Find where the given text appears and provide that cell's center as [X, Y] coordinate. 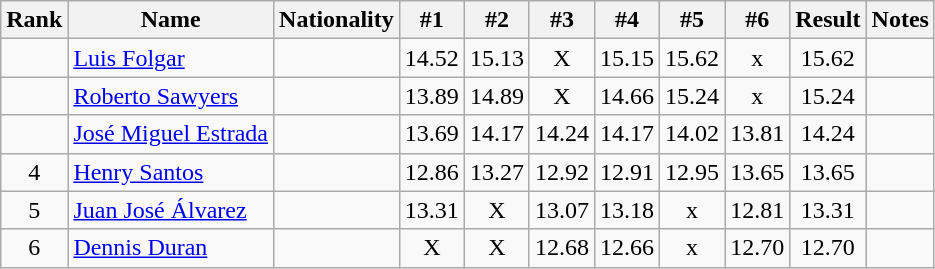
Luis Folgar [171, 58]
14.02 [692, 134]
13.81 [758, 134]
Nationality [337, 20]
Juan José Álvarez [171, 210]
Name [171, 20]
13.18 [626, 210]
12.68 [562, 248]
#3 [562, 20]
15.13 [496, 58]
12.86 [432, 172]
14.66 [626, 96]
5 [34, 210]
13.89 [432, 96]
6 [34, 248]
12.95 [692, 172]
14.52 [432, 58]
13.07 [562, 210]
12.66 [626, 248]
14.89 [496, 96]
José Miguel Estrada [171, 134]
4 [34, 172]
15.15 [626, 58]
12.81 [758, 210]
#6 [758, 20]
Result [828, 20]
Roberto Sawyers [171, 96]
Notes [900, 20]
13.69 [432, 134]
13.27 [496, 172]
#4 [626, 20]
12.91 [626, 172]
Dennis Duran [171, 248]
Rank [34, 20]
#5 [692, 20]
Henry Santos [171, 172]
#2 [496, 20]
12.92 [562, 172]
#1 [432, 20]
